Search for the cell housing the specified text and yield its (x, y) center coordinate. 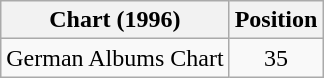
35 (276, 58)
Chart (1996) (115, 20)
German Albums Chart (115, 58)
Position (276, 20)
